Detect which cell encompasses the target text, then output its [x, y] center coordinate. 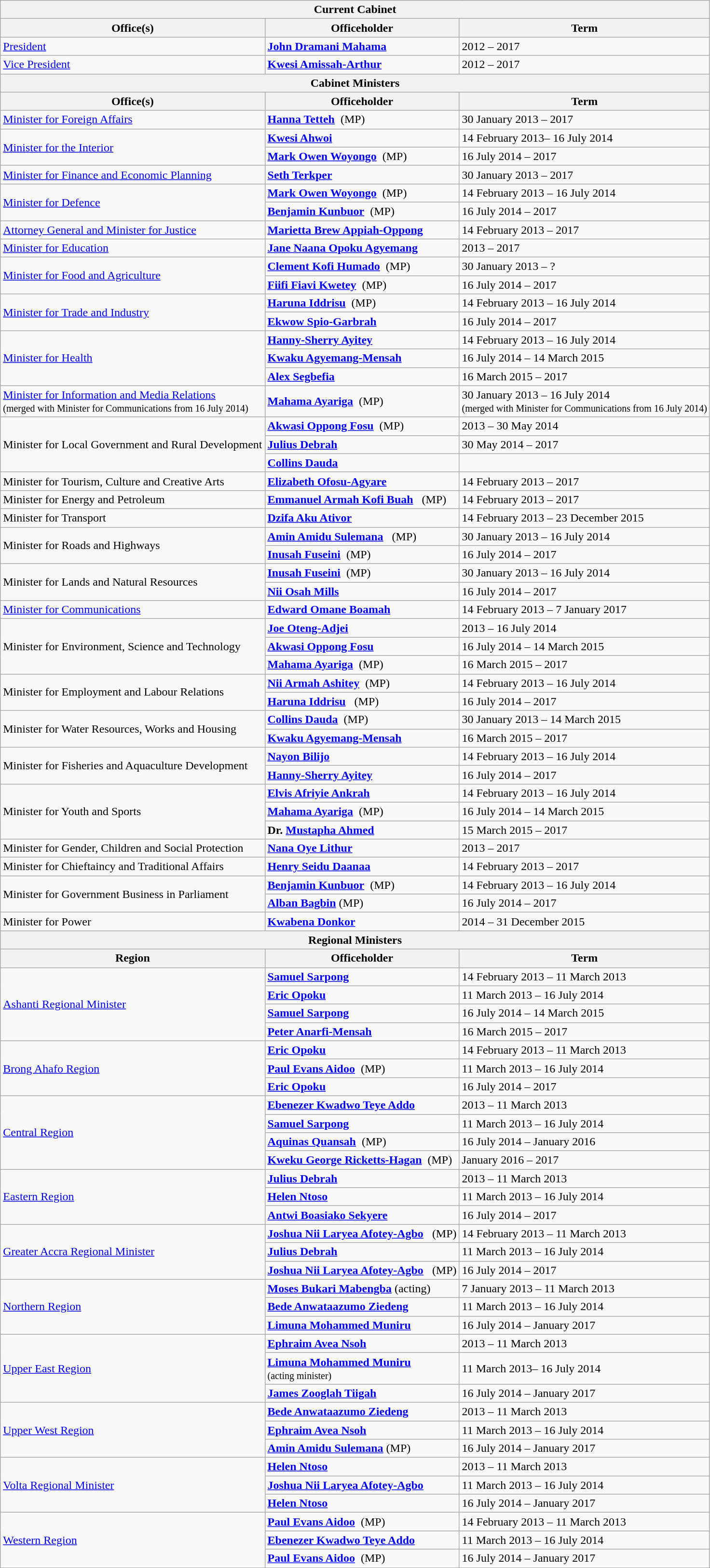
Ashanti Regional Minister [133, 1004]
Current Cabinet [355, 10]
7 January 2013 – 11 March 2013 [585, 1288]
Hanna Tetteh (MP) [362, 120]
15 March 2015 – 2017 [585, 830]
30 January 2013 – 14 March 2015 [585, 720]
Akwasi Oppong Fosu [362, 646]
Minister for Defence [133, 202]
Collins Dauda [362, 463]
Fiifi Fiavi Kwetey (MP) [362, 285]
Edward Omane Boamah [362, 610]
Minister for Environment, Science and Technology [133, 646]
Collins Dauda (MP) [362, 720]
30 May 2014 – 2017 [585, 444]
Minister for Water Resources, Works and Housing [133, 729]
Kwabena Donkor [362, 922]
Minister for Fisheries and Aquaculture Development [133, 765]
Kwesi Amissah-Arthur [362, 65]
Minister for Education [133, 248]
Seth Terkper [362, 174]
Nii Armah Ashitey (MP) [362, 683]
Minister for Energy and Petroleum [133, 499]
John Dramani Mahama [362, 46]
Eastern Region [133, 1197]
Antwi Boasiako Sekyere [362, 1215]
Minister for Communications [133, 610]
30 January 2013 – 16 July 2014(merged with Minister for Communications from 16 July 2014) [585, 401]
Minister for Transport [133, 518]
Region [133, 958]
Limuna Mohammed Muniru [362, 1325]
Minister for Gender, Children and Social Protection [133, 848]
James Zooglah Tiigah [362, 1393]
Central Region [133, 1132]
Nana Oye Lithur [362, 848]
Minister for Chieftaincy and Traditional Affairs [133, 867]
Northern Region [133, 1307]
Marietta Brew Appiah-Oppong [362, 230]
Nayon Bilijo [362, 756]
14 February 2013 – 23 December 2015 [585, 518]
Minister for Government Business in Parliament [133, 894]
Minister for Finance and Economic Planning [133, 174]
Kwesi Ahwoi [362, 138]
16 July 2014 – January 2016 [585, 1142]
Aquinas Quansah (MP) [362, 1142]
Minister for Trade and Industry [133, 312]
Clement Kofi Humado (MP) [362, 267]
Kweku George Ricketts-Hagan (MP) [362, 1160]
Minister for Tourism, Culture and Creative Arts [133, 481]
Minister for Employment and Labour Relations [133, 692]
Emmanuel Armah Kofi Buah (MP) [362, 499]
2013 – 16 July 2014 [585, 628]
Peter Anarfi-Mensah [362, 1032]
Minister for Food and Agriculture [133, 276]
Moses Bukari Mabengba (acting) [362, 1288]
Joshua Nii Laryea Afotey-Agbo [362, 1485]
Western Region [133, 1540]
Volta Regional Minister [133, 1485]
Alban Bagbin (MP) [362, 903]
Minister for Foreign Affairs [133, 120]
Regional Ministers [355, 940]
Ekwow Spio-Garbrah [362, 322]
2014 – 31 December 2015 [585, 922]
Minister for Power [133, 922]
Minister for Health [133, 358]
Limuna Mohammed Muniru(acting minister) [362, 1368]
Minister for Lands and Natural Resources [133, 582]
Cabinet Ministers [355, 83]
Elizabeth Ofosu-Agyare [362, 481]
Vice President [133, 65]
Upper East Region [133, 1368]
Jane Naana Opoku Agyemang [362, 248]
Nii Osah Mills [362, 591]
Minister for Youth and Sports [133, 811]
Attorney General and Minister for Justice [133, 230]
Minister for Information and Media Relations(merged with Minister for Communications from 16 July 2014) [133, 401]
14 February 2013– 16 July 2014 [585, 138]
January 2016 – 2017 [585, 1160]
2013 – 30 May 2014 [585, 426]
Joe Oteng-Adjei [362, 628]
Dzifa Aku Ativor [362, 518]
14 February 2013 – 7 January 2017 [585, 610]
Akwasi Oppong Fosu (MP) [362, 426]
Minister for Roads and Highways [133, 546]
Greater Accra Regional Minister [133, 1252]
Minister for Local Government and Rural Development [133, 444]
Henry Seidu Daanaa [362, 867]
Minister for the Interior [133, 147]
11 March 2013– 16 July 2014 [585, 1368]
Alex Segbefia [362, 376]
Elvis Afriyie Ankrah [362, 793]
President [133, 46]
Dr. Mustapha Ahmed [362, 830]
30 January 2013 – ? [585, 267]
Upper West Region [133, 1430]
Brong Ahafo Region [133, 1068]
